Return the (X, Y) coordinate for the center point of the cell that contains the specified text.  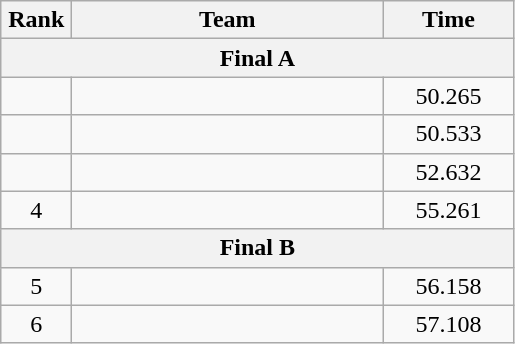
50.533 (448, 134)
50.265 (448, 96)
57.108 (448, 324)
Time (448, 20)
Final A (258, 58)
5 (36, 286)
Rank (36, 20)
52.632 (448, 172)
55.261 (448, 210)
Team (228, 20)
56.158 (448, 286)
Final B (258, 248)
4 (36, 210)
6 (36, 324)
